Find where the given text appears and provide that cell's center as [X, Y] coordinate. 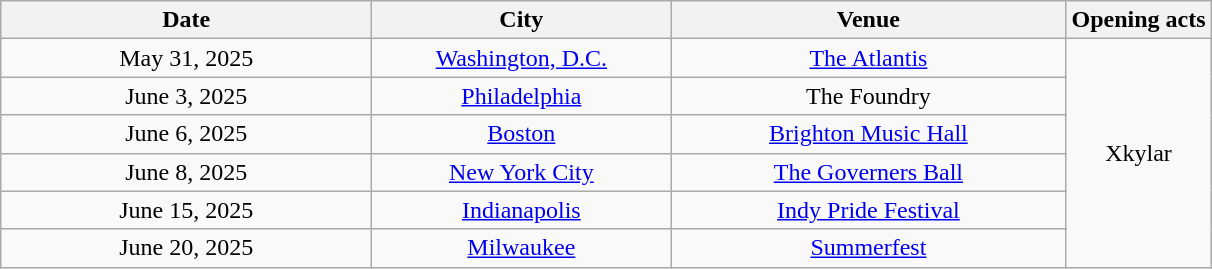
Summerfest [868, 248]
Boston [522, 134]
Indy Pride Festival [868, 210]
Venue [868, 20]
Washington, D.C. [522, 58]
City [522, 20]
New York City [522, 172]
June 20, 2025 [186, 248]
Brighton Music Hall [868, 134]
Milwaukee [522, 248]
June 8, 2025 [186, 172]
Indianapolis [522, 210]
The Governers Ball [868, 172]
Opening acts [1138, 20]
June 15, 2025 [186, 210]
Xkylar [1138, 153]
June 6, 2025 [186, 134]
May 31, 2025 [186, 58]
The Foundry [868, 96]
Date [186, 20]
The Atlantis [868, 58]
Philadelphia [522, 96]
June 3, 2025 [186, 96]
